Locate the cell with the specified text and output its [X, Y] center coordinate. 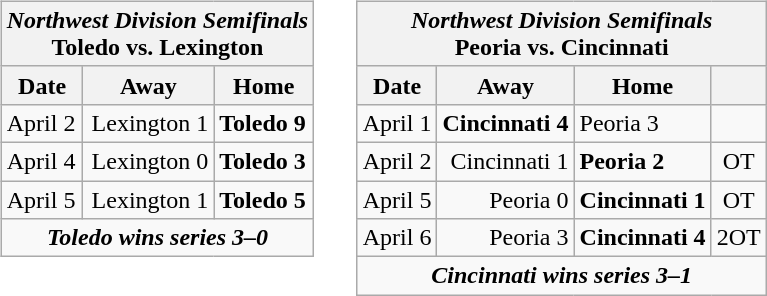
Toledo wins series 3–0 [157, 238]
Toledo 5 [264, 199]
Northwest Division Semifinals Peoria vs. Cincinnati [562, 34]
Peoria 0 [506, 199]
April 6 [397, 238]
April 4 [42, 161]
Cincinnati wins series 3–1 [562, 276]
Northwest Division Semifinals Toledo vs. Lexington [157, 34]
Peoria 2 [642, 161]
Toledo 3 [264, 161]
2OT [738, 238]
April 1 [397, 123]
Toledo 9 [264, 123]
Lexington 0 [148, 161]
